Return (X, Y) of the center of cell containing provided text 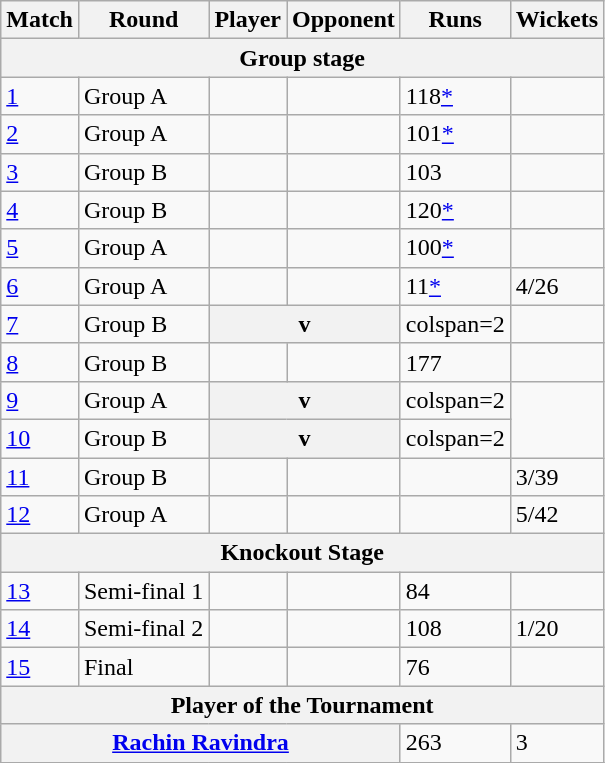
1 (40, 96)
Opponent (344, 20)
10 (40, 438)
177 (455, 362)
Runs (455, 20)
103 (455, 172)
Player of the Tournament (302, 705)
Final (143, 667)
Rachin Ravindra (201, 743)
Semi-final 2 (143, 629)
108 (455, 629)
2 (40, 134)
1/20 (556, 629)
Semi-final 1 (143, 591)
6 (40, 286)
9 (40, 400)
15 (40, 667)
5/42 (556, 515)
13 (40, 591)
Knockout Stage (302, 553)
Group stage (302, 58)
14 (40, 629)
Match (40, 20)
Player (248, 20)
100* (455, 248)
11* (455, 286)
Round (143, 20)
263 (455, 743)
12 (40, 515)
11 (40, 477)
3/39 (556, 477)
Wickets (556, 20)
101* (455, 134)
7 (40, 324)
5 (40, 248)
120* (455, 210)
76 (455, 667)
4 (40, 210)
8 (40, 362)
4/26 (556, 286)
84 (455, 591)
118* (455, 96)
